Output the (x, y) coordinate of the center of the cell containing the given text.  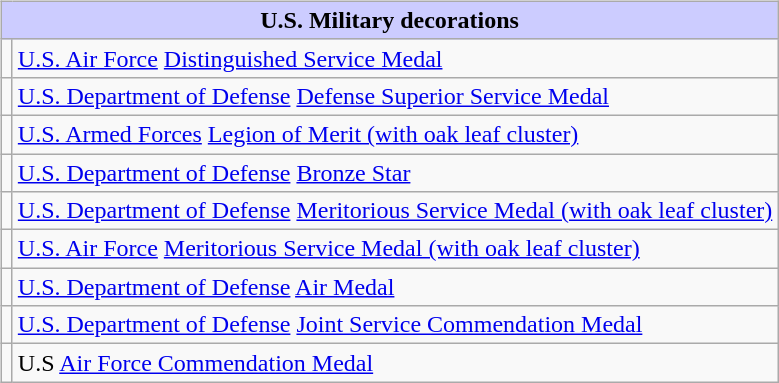
U.S Air Force Commendation Medal (394, 363)
U.S. Department of Defense Meritorious Service Medal (with oak leaf cluster) (394, 211)
U.S. Air Force Distinguished Service Medal (394, 58)
U.S. Military decorations (390, 20)
U.S. Department of Defense Joint Service Commendation Medal (394, 325)
U.S. Air Force Meritorious Service Medal (with oak leaf cluster) (394, 249)
U.S. Department of Defense Defense Superior Service Medal (394, 96)
U.S. Department of Defense Bronze Star (394, 173)
U.S. Armed Forces Legion of Merit (with oak leaf cluster) (394, 134)
U.S. Department of Defense Air Medal (394, 287)
